Locate the cell with the specified text and output its [x, y] center coordinate. 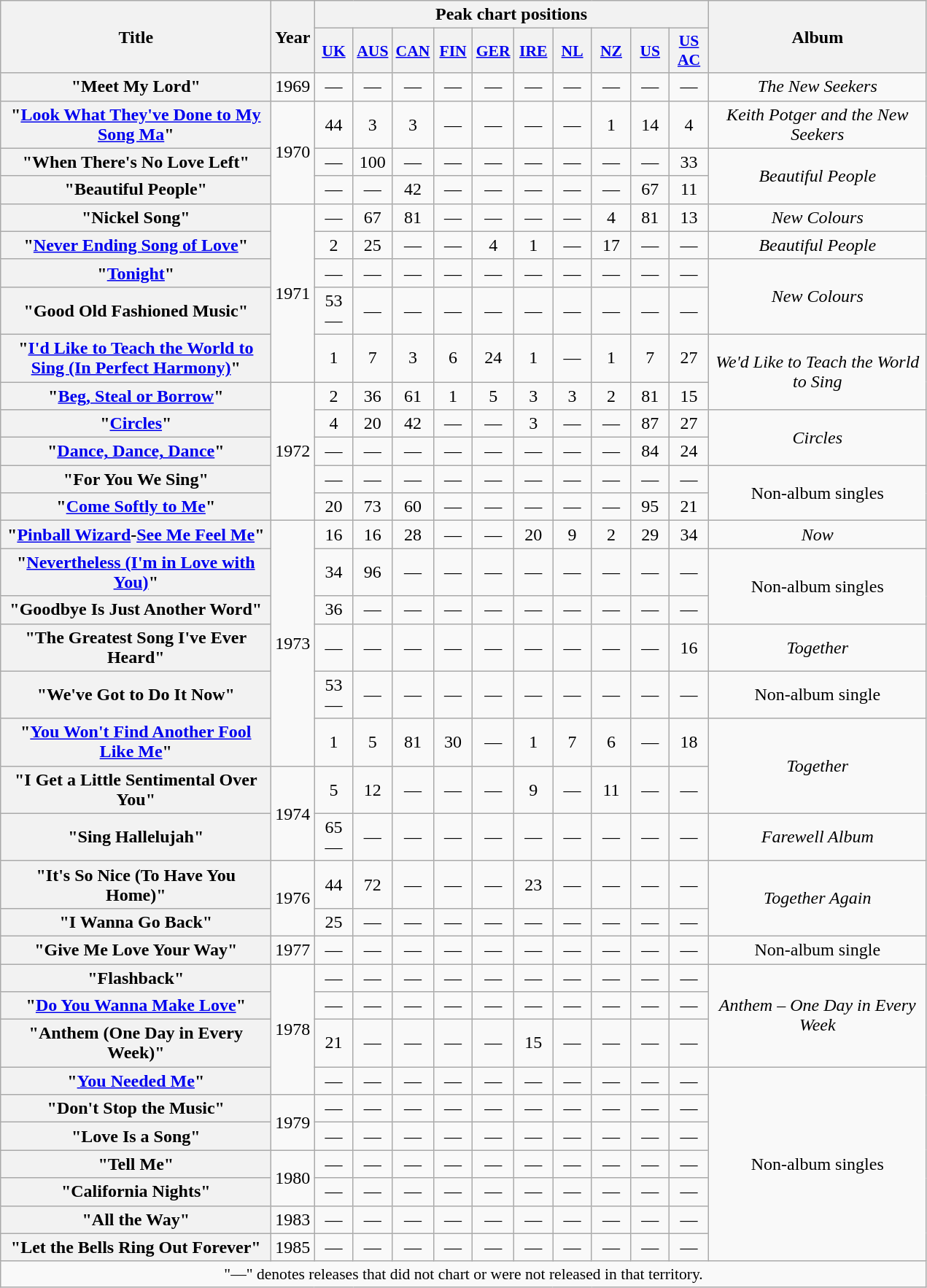
65— [334, 837]
1977 [293, 950]
"Goodbye Is Just Another Word" [136, 610]
IRE [534, 51]
1978 [293, 1030]
CAN [413, 51]
1970 [293, 152]
"Flashback" [136, 978]
84 [651, 451]
"Never Ending Song of Love" [136, 245]
"Let the Bells Ring Out Forever" [136, 1247]
"Nevertheless (I'm in Love with You)" [136, 572]
US [651, 51]
"—" denotes releases that did not chart or were not released in that territory. [464, 1274]
14 [651, 124]
87 [651, 424]
NZ [611, 51]
"The Greatest Song I've Ever Heard" [136, 648]
1980 [293, 1178]
28 [413, 535]
"You Won't Find Another Fool Like Me" [136, 742]
13 [689, 217]
96 [372, 572]
Year [293, 36]
73 [372, 507]
1983 [293, 1219]
95 [651, 507]
29 [651, 535]
Album [817, 36]
"I'd Like to Teach the World to Sing (In Perfect Harmony)" [136, 357]
"Beautiful People" [136, 190]
"I Wanna Go Back" [136, 922]
"Good Old Fashioned Music" [136, 311]
"You Needed Me" [136, 1081]
FIN [452, 51]
"Tonight" [136, 273]
"Circles" [136, 424]
Peak chart positions [511, 15]
60 [413, 507]
"Come Softly to Me" [136, 507]
61 [413, 396]
US AC [689, 51]
Together Again [817, 899]
18 [689, 742]
"We've Got to Do It Now" [136, 694]
Anthem – One Day in Every Week [817, 1015]
"Dance, Dance, Dance" [136, 451]
100 [372, 162]
"Anthem (One Day in Every Week)" [136, 1043]
The New Seekers [817, 87]
"Beg, Steal or Borrow" [136, 396]
"Pinball Wizard-See Me Feel Me" [136, 535]
"Sing Hallelujah" [136, 837]
1979 [293, 1122]
"Love Is a Song" [136, 1136]
"Tell Me" [136, 1164]
1969 [293, 87]
1976 [293, 899]
Title [136, 36]
17 [611, 245]
1973 [293, 643]
UK [334, 51]
1972 [293, 451]
"For You We Sing" [136, 479]
"Don't Stop the Music" [136, 1109]
Circles [817, 438]
1971 [293, 292]
"California Nights" [136, 1192]
"When There's No Love Left" [136, 162]
72 [372, 884]
"Look What They've Done to My Song Ma" [136, 124]
"I Get a Little Sentimental Over You" [136, 789]
1985 [293, 1247]
"All the Way" [136, 1219]
23 [534, 884]
NL [572, 51]
"Give Me Love Your Way" [136, 950]
AUS [372, 51]
GER [493, 51]
"It's So Nice (To Have You Home)" [136, 884]
"Nickel Song" [136, 217]
12 [372, 789]
"Meet My Lord" [136, 87]
Farewell Album [817, 837]
1974 [293, 813]
Keith Potger and the New Seekers [817, 124]
We'd Like to Teach the World to Sing [817, 372]
30 [452, 742]
Now [817, 535]
33 [689, 162]
"Do You Wanna Make Love" [136, 1006]
